Find where the given text appears and provide that cell's center as [X, Y] coordinate. 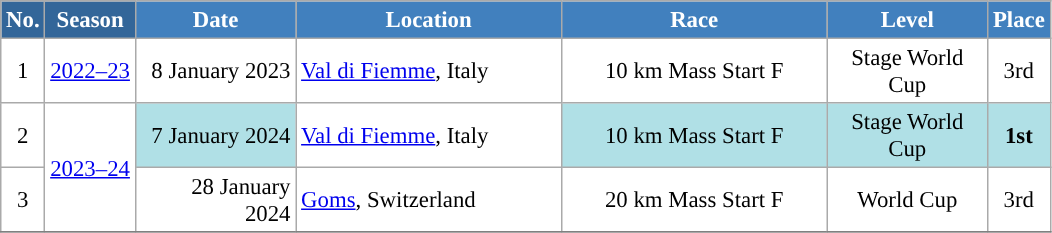
World Cup [908, 200]
Place [1019, 20]
28 January 2024 [216, 200]
No. [23, 20]
1st [1019, 136]
Goms, Switzerland [429, 200]
7 January 2024 [216, 136]
Season [90, 20]
8 January 2023 [216, 72]
2022–23 [90, 72]
20 km Mass Start F [694, 200]
1 [23, 72]
Date [216, 20]
Level [908, 20]
2023–24 [90, 168]
3 [23, 200]
Race [694, 20]
Location [429, 20]
2 [23, 136]
